Return [X, Y] of the center of cell containing provided text 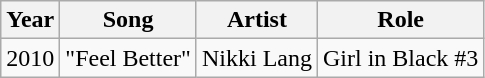
Song [128, 20]
Girl in Black #3 [400, 58]
Role [400, 20]
Artist [256, 20]
2010 [30, 58]
Year [30, 20]
Nikki Lang [256, 58]
"Feel Better" [128, 58]
